Detect which cell encompasses the target text, then output its [x, y] center coordinate. 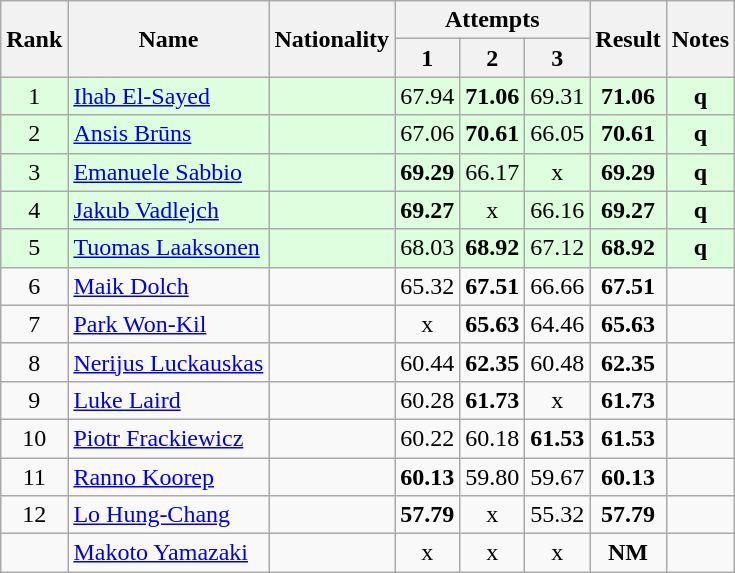
Ansis Brūns [168, 134]
Jakub Vadlejch [168, 210]
Result [628, 39]
Makoto Yamazaki [168, 553]
5 [34, 248]
Ihab El-Sayed [168, 96]
Lo Hung-Chang [168, 515]
67.12 [558, 248]
Nerijus Luckauskas [168, 362]
65.32 [428, 286]
11 [34, 477]
NM [628, 553]
8 [34, 362]
Maik Dolch [168, 286]
66.17 [492, 172]
Emanuele Sabbio [168, 172]
64.46 [558, 324]
7 [34, 324]
Piotr Frackiewicz [168, 438]
59.80 [492, 477]
Attempts [492, 20]
Ranno Koorep [168, 477]
Luke Laird [168, 400]
60.44 [428, 362]
6 [34, 286]
55.32 [558, 515]
66.05 [558, 134]
67.94 [428, 96]
67.06 [428, 134]
9 [34, 400]
60.22 [428, 438]
Park Won-Kil [168, 324]
10 [34, 438]
60.48 [558, 362]
Name [168, 39]
69.31 [558, 96]
Rank [34, 39]
60.28 [428, 400]
Notes [700, 39]
60.18 [492, 438]
12 [34, 515]
59.67 [558, 477]
68.03 [428, 248]
Tuomas Laaksonen [168, 248]
Nationality [332, 39]
66.16 [558, 210]
66.66 [558, 286]
4 [34, 210]
